Pinpoint the cell where the given text exists, returning its [X, Y] midpoint coordinate. 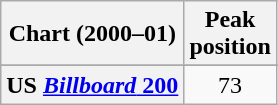
Peakposition [230, 34]
US Billboard 200 [92, 85]
Chart (2000–01) [92, 34]
73 [230, 85]
